Output the (X, Y) coordinate of the center of the cell containing the given text.  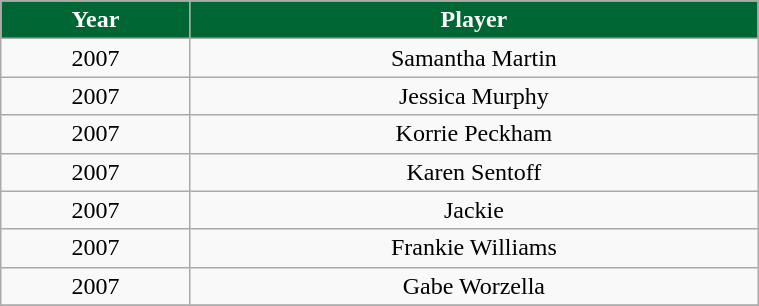
Jessica Murphy (474, 96)
Year (96, 20)
Player (474, 20)
Jackie (474, 210)
Gabe Worzella (474, 286)
Karen Sentoff (474, 172)
Korrie Peckham (474, 134)
Samantha Martin (474, 58)
Frankie Williams (474, 248)
